From the cell containing the given text, extract its center point as [X, Y] coordinate. 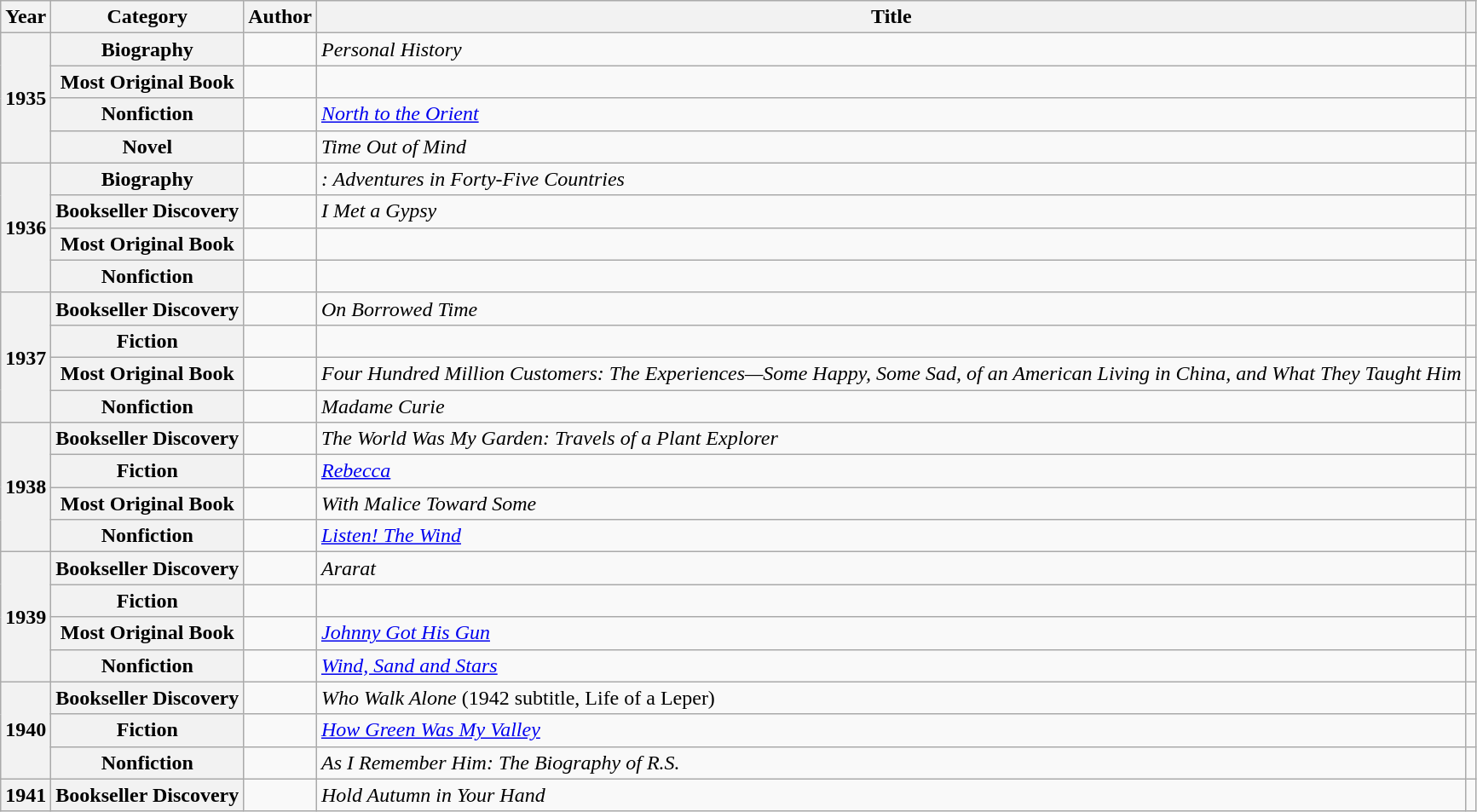
Novel [147, 147]
Title [891, 17]
Johnny Got His Gun [891, 633]
1940 [26, 730]
I Met a Gypsy [891, 211]
Author [280, 17]
Four Hundred Million Customers: The Experiences—Some Happy, Some Sad, of an American Living in China, and What They Taught Him [891, 373]
On Borrowed Time [891, 308]
1938 [26, 487]
The World Was My Garden: Travels of a Plant Explorer [891, 439]
: Adventures in Forty-Five Countries [891, 179]
1937 [26, 357]
1941 [26, 795]
Rebecca [891, 471]
Year [26, 17]
How Green Was My Valley [891, 730]
Time Out of Mind [891, 147]
Madame Curie [891, 406]
North to the Orient [891, 114]
Personal History [891, 49]
Wind, Sand and Stars [891, 665]
Category [147, 17]
1935 [26, 98]
Who Walk Alone (1942 subtitle, Life of a Leper) [891, 698]
1936 [26, 227]
With Malice Toward Some [891, 504]
As I Remember Him: The Biography of R.S. [891, 763]
Ararat [891, 568]
Listen! The Wind [891, 536]
1939 [26, 617]
Hold Autumn in Your Hand [891, 795]
